Provide the (x, y) coordinate of the cell's center where the given text is located.  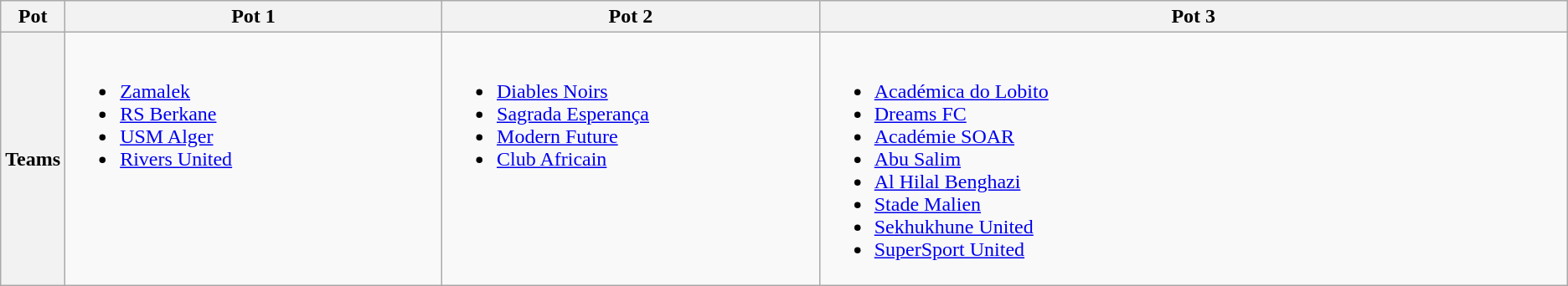
Pot 3 (1193, 17)
Pot 1 (254, 17)
Pot (34, 17)
Diables Noirs Sagrada Esperança Modern Future Club Africain (632, 159)
Académica do Lobito Dreams FC Académie SOAR Abu Salim Al Hilal Benghazi Stade Malien Sekhukhune United SuperSport United (1193, 159)
Teams (34, 159)
Zamalek RS Berkane USM Alger Rivers United (254, 159)
Pot 2 (632, 17)
